Provide the (X, Y) coordinate of the cell's center where the given text is located.  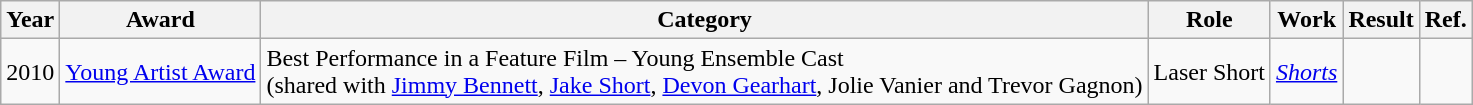
Result (1381, 20)
Work (1306, 20)
Ref. (1446, 20)
Role (1209, 20)
Award (160, 20)
Best Performance in a Feature Film – Young Ensemble Cast (shared with Jimmy Bennett, Jake Short, Devon Gearhart, Jolie Vanier and Trevor Gagnon) (704, 72)
2010 (30, 72)
Year (30, 20)
Young Artist Award (160, 72)
Category (704, 20)
Laser Short (1209, 72)
Shorts (1306, 72)
